Determine the (X, Y) coordinate at the center of the cell enclosing the given text.  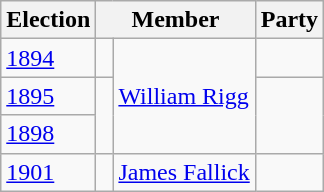
1898 (48, 134)
Member (176, 20)
1901 (48, 172)
Party (289, 20)
James Fallick (184, 172)
1895 (48, 96)
Election (48, 20)
William Rigg (184, 96)
1894 (48, 58)
